Capture the cell that displays the provided text and extract its [X, Y] central coordinate. 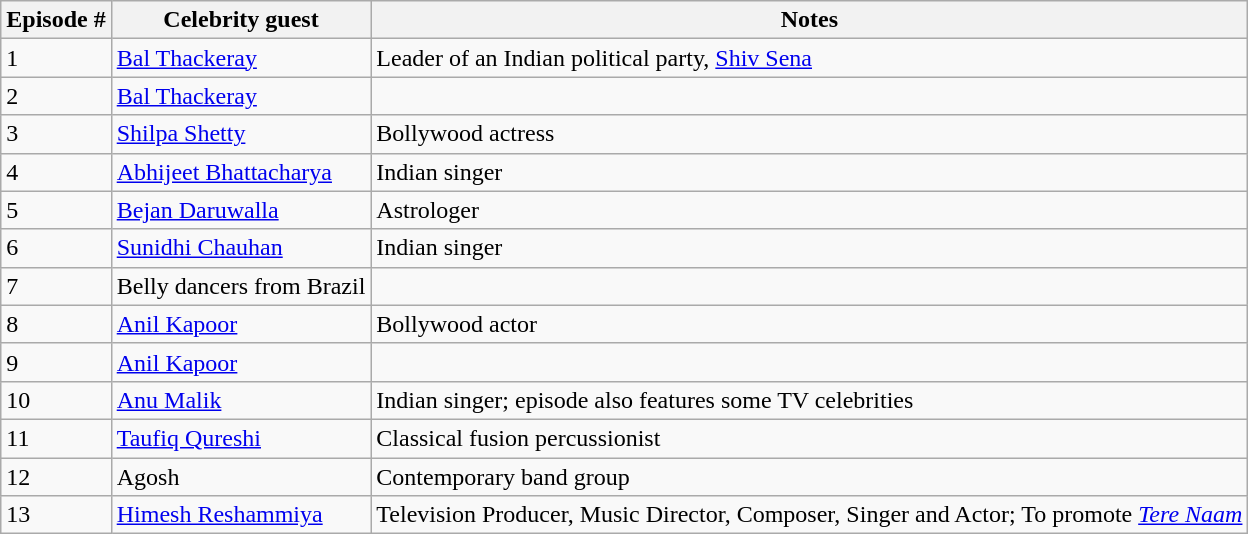
12 [56, 477]
Belly dancers from Brazil [241, 286]
Contemporary band group [810, 477]
11 [56, 438]
13 [56, 515]
5 [56, 210]
6 [56, 248]
9 [56, 362]
8 [56, 324]
4 [56, 172]
Abhijeet Bhattacharya [241, 172]
Himesh Reshammiya [241, 515]
Notes [810, 20]
Celebrity guest [241, 20]
Astrologer [810, 210]
Agosh [241, 477]
10 [56, 400]
Bollywood actress [810, 134]
Indian singer; episode also features some TV celebrities [810, 400]
Taufiq Qureshi [241, 438]
Bejan Daruwalla [241, 210]
7 [56, 286]
Classical fusion percussionist [810, 438]
Shilpa Shetty [241, 134]
Anu Malik [241, 400]
Leader of an Indian political party, Shiv Sena [810, 58]
Television Producer, Music Director, Composer, Singer and Actor; To promote Tere Naam [810, 515]
Sunidhi Chauhan [241, 248]
1 [56, 58]
Episode # [56, 20]
Bollywood actor [810, 324]
3 [56, 134]
2 [56, 96]
